Return the [x, y] coordinate for the center point of the cell that contains the specified text.  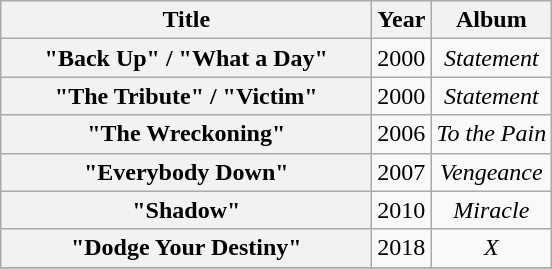
Year [402, 20]
"Everybody Down" [186, 172]
Vengeance [492, 172]
"Shadow" [186, 210]
"The Wreckoning" [186, 134]
X [492, 248]
2006 [402, 134]
Miracle [492, 210]
"Back Up" / "What a Day" [186, 58]
Album [492, 20]
"The Tribute" / "Victim" [186, 96]
2010 [402, 210]
2007 [402, 172]
"Dodge Your Destiny" [186, 248]
Title [186, 20]
To the Pain [492, 134]
2018 [402, 248]
